For the text-containing cell, return its midpoint in [x, y] coordinate format. 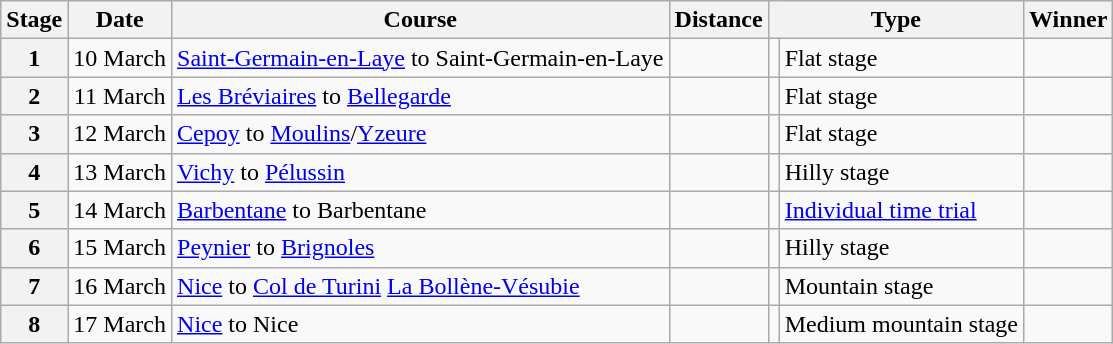
6 [34, 248]
Barbentane to Barbentane [421, 210]
Date [120, 20]
4 [34, 172]
Nice to Nice [421, 324]
Winner [1068, 20]
Mountain stage [901, 286]
10 March [120, 58]
Peynier to Brignoles [421, 248]
8 [34, 324]
Cepoy to Moulins/Yzeure [421, 134]
2 [34, 96]
13 March [120, 172]
Individual time trial [901, 210]
Course [421, 20]
17 March [120, 324]
14 March [120, 210]
Type [896, 20]
16 March [120, 286]
Vichy to Pélussin [421, 172]
Les Bréviaires to Bellegarde [421, 96]
15 March [120, 248]
Saint-Germain-en-Laye to Saint-Germain-en-Laye [421, 58]
7 [34, 286]
3 [34, 134]
1 [34, 58]
12 March [120, 134]
5 [34, 210]
Medium mountain stage [901, 324]
11 March [120, 96]
Stage [34, 20]
Nice to Col de Turini La Bollène-Vésubie [421, 286]
Distance [718, 20]
